Search for the cell housing the specified text and yield its (X, Y) center coordinate. 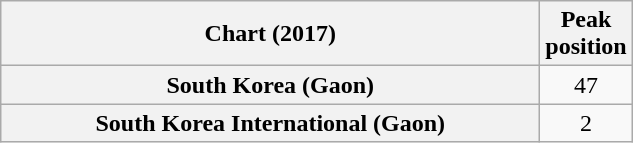
South Korea (Gaon) (270, 85)
Chart (2017) (270, 34)
47 (586, 85)
Peakposition (586, 34)
South Korea International (Gaon) (270, 123)
2 (586, 123)
